Capture the cell that displays the provided text and extract its (X, Y) central coordinate. 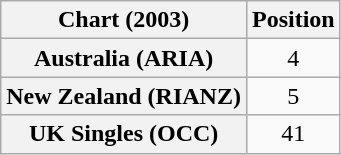
41 (293, 134)
Chart (2003) (124, 20)
5 (293, 96)
Australia (ARIA) (124, 58)
4 (293, 58)
New Zealand (RIANZ) (124, 96)
UK Singles (OCC) (124, 134)
Position (293, 20)
